Locate the cell with the specified text and output its (X, Y) center coordinate. 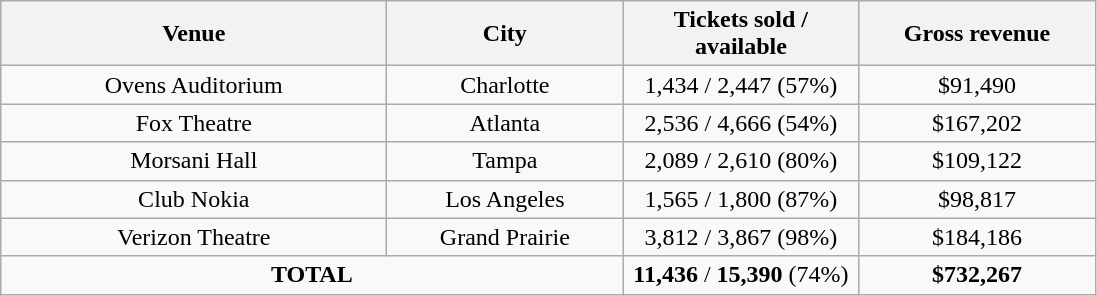
Gross revenue (977, 34)
Atlanta (505, 123)
$109,122 (977, 161)
Grand Prairie (505, 237)
Morsani Hall (194, 161)
$167,202 (977, 123)
11,436 / 15,390 (74%) (741, 275)
$98,817 (977, 199)
$732,267 (977, 275)
$91,490 (977, 85)
2,536 / 4,666 (54%) (741, 123)
1,565 / 1,800 (87%) (741, 199)
City (505, 34)
Fox Theatre (194, 123)
Charlotte (505, 85)
Tickets sold / available (741, 34)
3,812 / 3,867 (98%) (741, 237)
$184,186 (977, 237)
TOTAL (312, 275)
Tampa (505, 161)
Club Nokia (194, 199)
1,434 / 2,447 (57%) (741, 85)
Venue (194, 34)
2,089 / 2,610 (80%) (741, 161)
Verizon Theatre (194, 237)
Los Angeles (505, 199)
Ovens Auditorium (194, 85)
